For the text-containing cell, return its midpoint in (x, y) coordinate format. 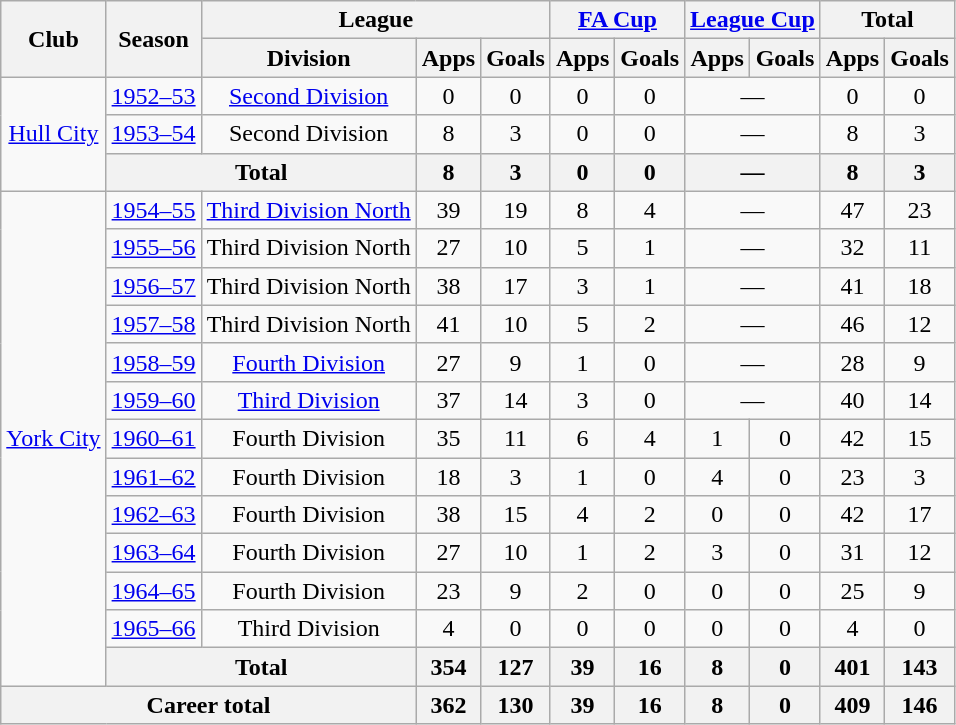
6 (582, 438)
37 (448, 400)
FA Cup (617, 20)
31 (852, 553)
Season (154, 39)
146 (920, 705)
130 (516, 705)
28 (852, 362)
Hull City (54, 134)
40 (852, 400)
1962–63 (154, 515)
409 (852, 705)
1964–65 (154, 591)
1954–55 (154, 210)
League Cup (753, 20)
401 (852, 667)
1960–61 (154, 438)
1957–58 (154, 324)
Career total (208, 705)
Division (308, 58)
1955–56 (154, 248)
1953–54 (154, 134)
19 (516, 210)
47 (852, 210)
1961–62 (154, 477)
1963–64 (154, 553)
1958–59 (154, 362)
46 (852, 324)
35 (448, 438)
362 (448, 705)
25 (852, 591)
127 (516, 667)
York City (54, 438)
32 (852, 248)
1956–57 (154, 286)
1952–53 (154, 96)
League (376, 20)
1965–66 (154, 629)
1959–60 (154, 400)
354 (448, 667)
143 (920, 667)
Club (54, 39)
